Determine the [x, y] coordinate at the center of the cell enclosing the given text.  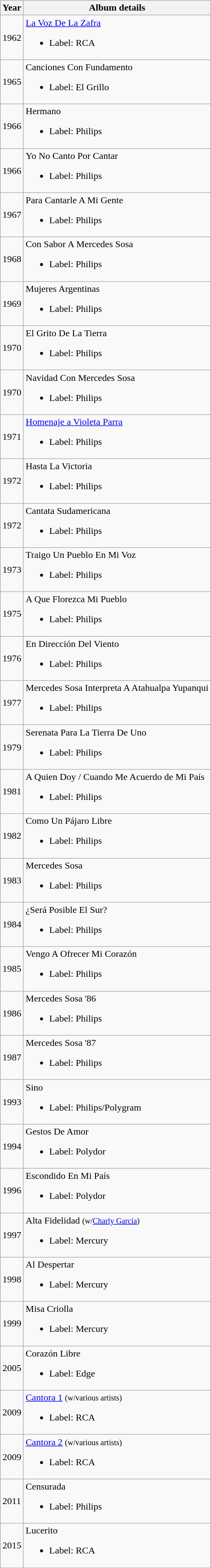
1969 [12, 304]
1994 [12, 1146]
Como Un Pájaro LibreLabel: Philips [117, 836]
Gestos De AmorLabel: Polydor [117, 1146]
Yo No Canto Por CantarLabel: Philips [117, 170]
Mercedes SosaLabel: Philips [117, 880]
1987 [12, 1058]
LuceritoLabel: RCA [117, 1546]
Canciones Con FundamentoLabel: El Grillo [117, 82]
El Grito De La TierraLabel: Philips [117, 348]
Mujeres ArgentinasLabel: Philips [117, 304]
1967 [12, 215]
1971 [12, 436]
1982 [12, 836]
HermanoLabel: Philips [117, 126]
1996 [12, 1190]
Navidad Con Mercedes SosaLabel: Philips [117, 392]
1973 [12, 570]
2005 [12, 1368]
A Quien Doy / Cuando Me Acuerdo de Mi PaísLabel: Philips [117, 792]
2011 [12, 1501]
1998 [12, 1280]
1984 [12, 924]
1986 [12, 1013]
Con Sabor A Mercedes SosaLabel: Philips [117, 259]
Traigo Un Pueblo En Mi VozLabel: Philips [117, 570]
Hasta La VictoriaLabel: Philips [117, 481]
1983 [12, 880]
Escondido En Mi PaísLabel: Polydor [117, 1190]
Corazón LibreLabel: Edge [117, 1368]
1975 [12, 614]
Serenata Para La Tierra De UnoLabel: Philips [117, 747]
Misa CriollaLabel: Mercury [117, 1324]
CensuradaLabel: Philips [117, 1501]
1965 [12, 82]
1981 [12, 792]
Para Cantarle A Mi GenteLabel: Philips [117, 215]
Al DespertarLabel: Mercury [117, 1280]
Album details [117, 8]
Vengo A Ofrecer Mi CorazónLabel: Philips [117, 969]
Year [12, 8]
1962 [12, 38]
Cantora 1 (w/various artists)Label: RCA [117, 1412]
SinoLabel: Philips/Polygram [117, 1102]
¿Será Posible El Sur?Label: Philips [117, 924]
Homenaje a Violeta ParraLabel: Philips [117, 436]
Cantata SudamericanaLabel: Philips [117, 525]
Cantora 2 (w/various artists)Label: RCA [117, 1457]
1976 [12, 658]
2015 [12, 1546]
1985 [12, 969]
En Dirección Del VientoLabel: Philips [117, 658]
1993 [12, 1102]
Alta Fidelidad (w/Charly García)Label: Mercury [117, 1235]
1999 [12, 1324]
1979 [12, 747]
A Que Florezca Mi PuebloLabel: Philips [117, 614]
1968 [12, 259]
1997 [12, 1235]
1977 [12, 703]
Mercedes Sosa '86Label: Philips [117, 1013]
La Voz De La ZafraLabel: RCA [117, 38]
Mercedes Sosa Interpreta A Atahualpa YupanquiLabel: Philips [117, 703]
Mercedes Sosa '87Label: Philips [117, 1058]
